Capture the cell that displays the provided text and extract its (X, Y) central coordinate. 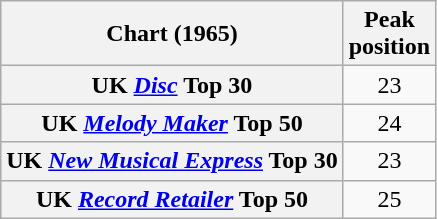
Chart (1965) (172, 34)
UK New Musical Express Top 30 (172, 161)
24 (389, 123)
UK Disc Top 30 (172, 85)
UK Record Retailer Top 50 (172, 199)
UK Melody Maker Top 50 (172, 123)
Peakposition (389, 34)
25 (389, 199)
